Extract the (x, y) coordinate from the center of the cell holding the provided text.  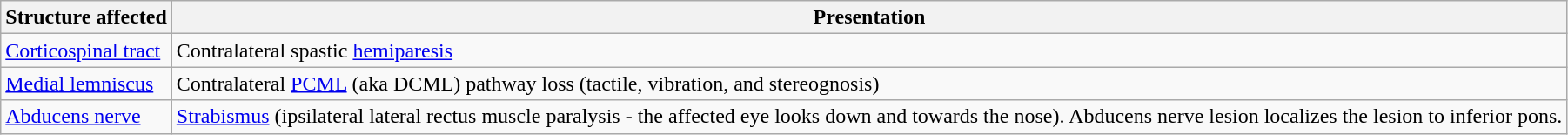
Contralateral spastic hemiparesis (869, 51)
Corticospinal tract (87, 51)
Contralateral PCML (aka DCML) pathway loss (tactile, vibration, and stereognosis) (869, 84)
Medial lemniscus (87, 84)
Presentation (869, 17)
Abducens nerve (87, 117)
Structure affected (87, 17)
